Return the (x, y) coordinate for the center point of the cell that contains the specified text.  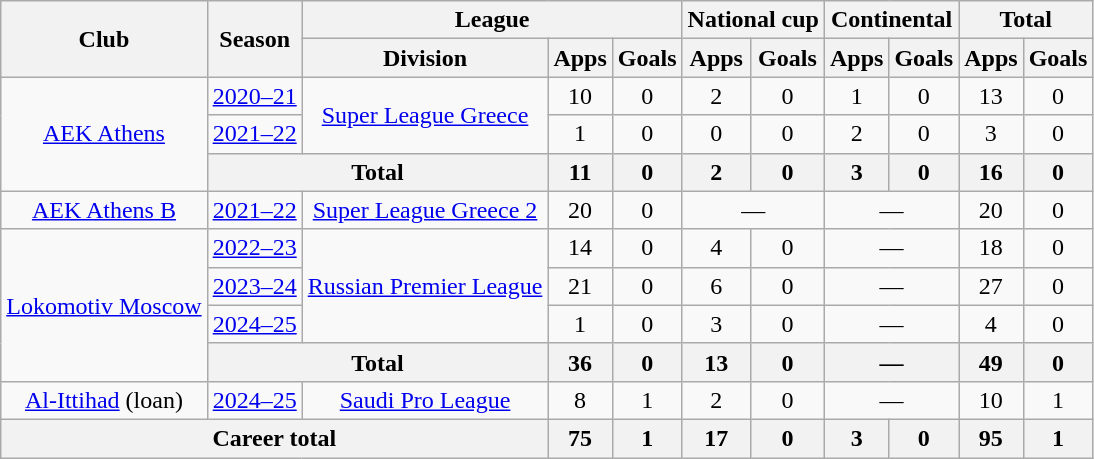
National cup (753, 20)
18 (991, 248)
17 (716, 438)
49 (991, 362)
Russian Premier League (425, 286)
AEK Athens (104, 134)
Division (425, 58)
Season (254, 39)
Super League Greece (425, 115)
League (492, 20)
8 (580, 400)
27 (991, 286)
2023–24 (254, 286)
75 (580, 438)
Continental (891, 20)
Saudi Pro League (425, 400)
2020–21 (254, 96)
Super League Greece 2 (425, 210)
Lokomotiv Moscow (104, 305)
14 (580, 248)
16 (991, 172)
36 (580, 362)
AEK Athens B (104, 210)
11 (580, 172)
Career total (274, 438)
95 (991, 438)
6 (716, 286)
Al-Ittihad (loan) (104, 400)
2022–23 (254, 248)
21 (580, 286)
Club (104, 39)
